Capture the cell that displays the provided text and extract its (X, Y) central coordinate. 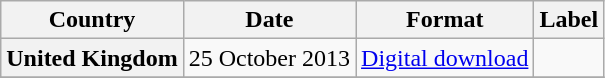
25 October 2013 (269, 58)
Label (569, 20)
Country (92, 20)
United Kingdom (92, 58)
Date (269, 20)
Digital download (445, 58)
Format (445, 20)
